From the cell containing the given text, extract its center point as [x, y] coordinate. 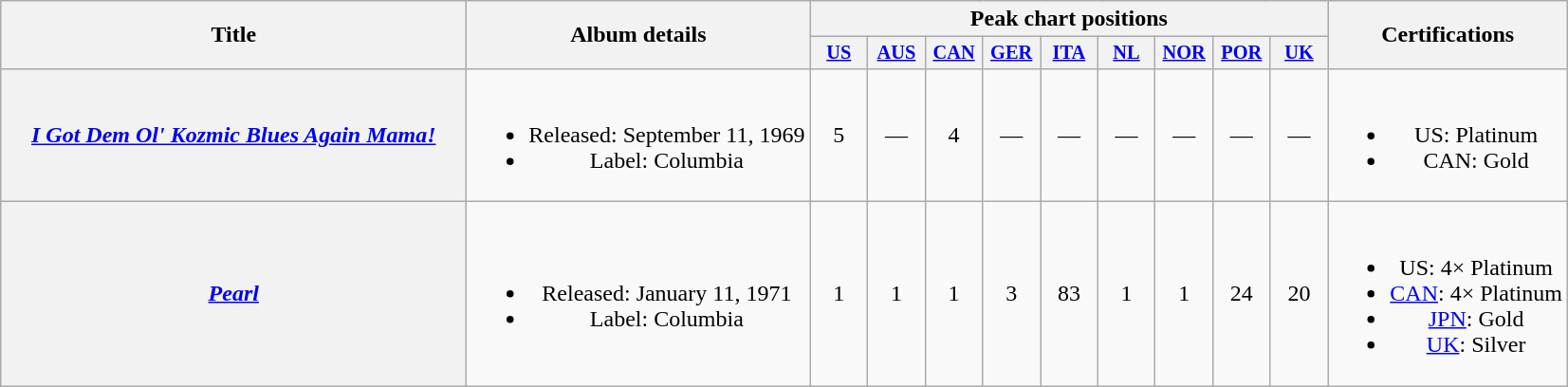
24 [1243, 294]
4 [954, 135]
GER [1011, 53]
AUS [897, 53]
20 [1300, 294]
ITA [1070, 53]
I Got Dem Ol' Kozmic Blues Again Mama! [233, 135]
Pearl [233, 294]
UK [1300, 53]
Certifications [1448, 35]
5 [839, 135]
Peak chart positions [1069, 19]
83 [1070, 294]
Title [233, 35]
Released: January 11, 1971Label: Columbia [638, 294]
Released: September 11, 1969Label: Columbia [638, 135]
3 [1011, 294]
CAN [954, 53]
US: 4× PlatinumCAN: 4× PlatinumJPN: GoldUK: Silver [1448, 294]
NOR [1184, 53]
US [839, 53]
NL [1127, 53]
US: PlatinumCAN: Gold [1448, 135]
Album details [638, 35]
POR [1243, 53]
